Locate the cell with the specified text and output its [X, Y] center coordinate. 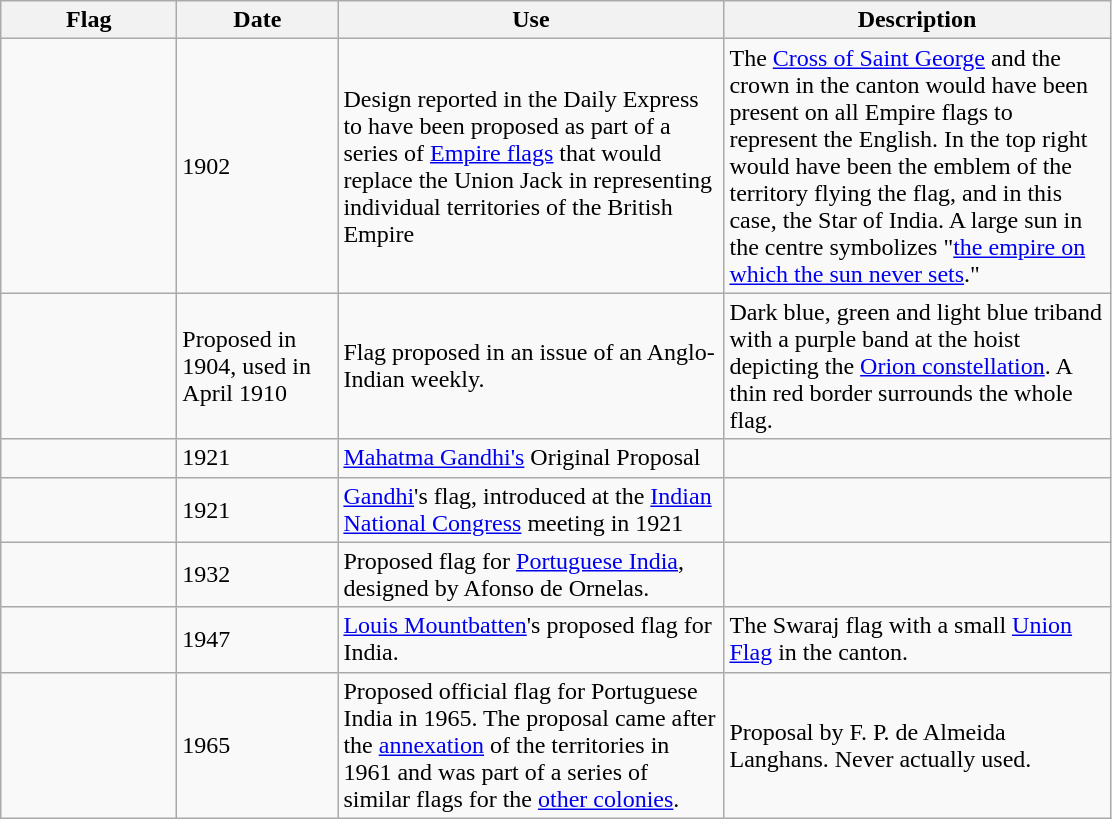
Proposed flag for Portuguese India, designed by Afonso de Ornelas. [531, 574]
Use [531, 20]
1965 [258, 745]
1902 [258, 166]
Gandhi's flag, introduced at the Indian National Congress meeting in 1921 [531, 510]
Louis Mountbatten's proposed flag for India. [531, 640]
Flag [89, 20]
The Swaraj flag with a small Union Flag in the canton. [917, 640]
Flag proposed in an issue of an Anglo-Indian weekly. [531, 366]
Proposal by F. P. de Almeida Langhans. Never actually used. [917, 745]
Proposed in 1904, used in April 1910 [258, 366]
Date [258, 20]
1947 [258, 640]
Description [917, 20]
Mahatma Gandhi's Original Proposal [531, 458]
1932 [258, 574]
